Provide the [x, y] coordinate of the cell's center where the given text is located.  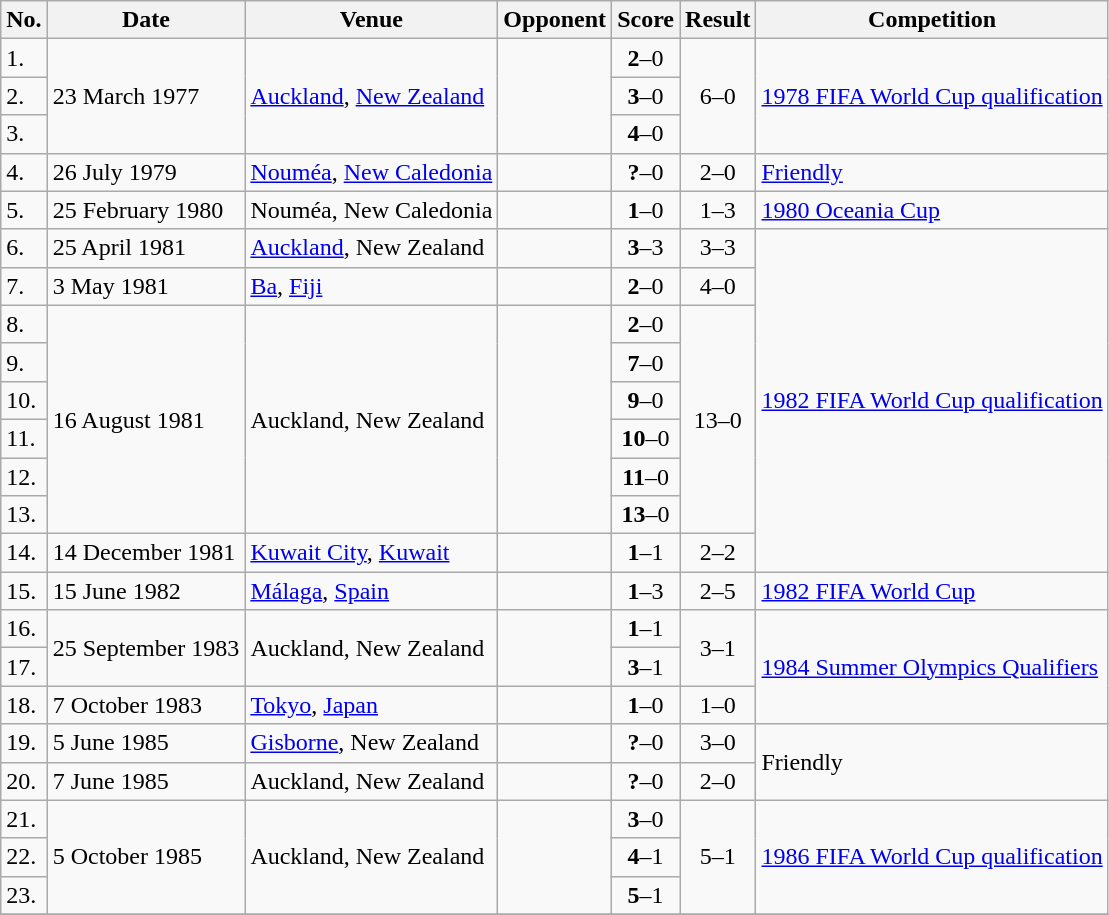
Tokyo, Japan [372, 705]
Score [646, 20]
10. [24, 400]
15. [24, 591]
5 October 1985 [146, 857]
25 February 1980 [146, 210]
25 September 1983 [146, 648]
18. [24, 705]
13. [24, 515]
15 June 1982 [146, 591]
10–0 [646, 438]
16 August 1981 [146, 419]
7–0 [646, 362]
Opponent [555, 20]
Málaga, Spain [372, 591]
17. [24, 667]
5. [24, 210]
1982 FIFA World Cup [932, 591]
1986 FIFA World Cup qualification [932, 857]
19. [24, 743]
1982 FIFA World Cup qualification [932, 400]
26 July 1979 [146, 172]
1. [24, 58]
14 December 1981 [146, 553]
No. [24, 20]
11. [24, 438]
Competition [932, 20]
3 May 1981 [146, 286]
Kuwait City, Kuwait [372, 553]
2–2 [718, 553]
11–0 [646, 477]
2–5 [718, 591]
7 June 1985 [146, 781]
Result [718, 20]
16. [24, 629]
1980 Oceania Cup [932, 210]
23. [24, 895]
9–0 [646, 400]
21. [24, 819]
Ba, Fiji [372, 286]
1984 Summer Olympics Qualifiers [932, 667]
Venue [372, 20]
1978 FIFA World Cup qualification [932, 96]
9. [24, 362]
6. [24, 248]
22. [24, 857]
4–1 [646, 857]
25 April 1981 [146, 248]
20. [24, 781]
2. [24, 96]
3. [24, 134]
7. [24, 286]
12. [24, 477]
4. [24, 172]
8. [24, 324]
Gisborne, New Zealand [372, 743]
7 October 1983 [146, 705]
Date [146, 20]
6–0 [718, 96]
23 March 1977 [146, 96]
14. [24, 553]
5 June 1985 [146, 743]
